Detect which cell encompasses the target text, then output its (x, y) center coordinate. 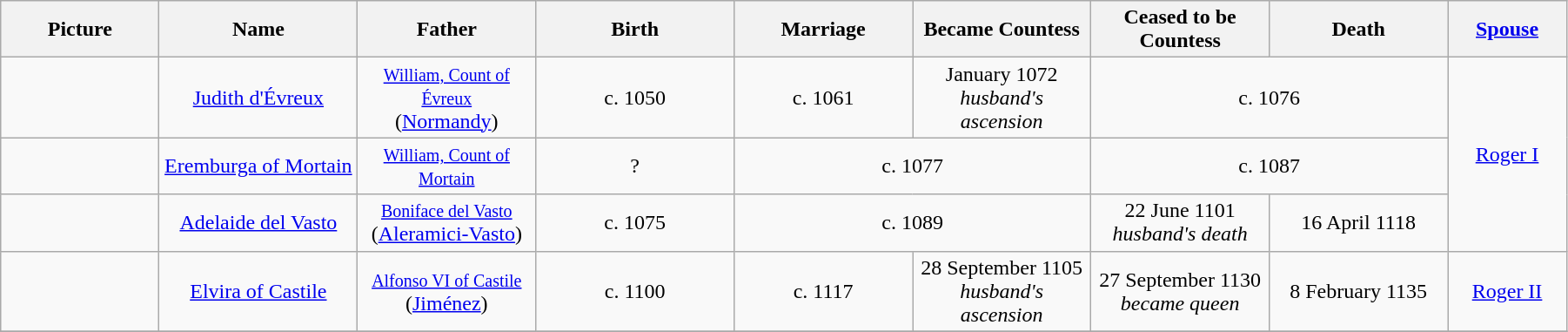
Alfonso VI of Castile(Jiménez) (447, 291)
c. 1050 (635, 98)
Roger I (1507, 154)
28 September 1105husband's ascension (1002, 291)
Judith d'Évreux (258, 98)
c. 1089 (913, 223)
Elvira of Castile (258, 291)
January 1072husband's ascension (1002, 98)
8 February 1135 (1359, 291)
Eremburga of Mortain (258, 166)
Father (447, 30)
Birth (635, 30)
c. 1077 (913, 166)
27 September 1130became queen (1180, 291)
Became Countess (1002, 30)
c. 1117 (823, 291)
Spouse (1507, 30)
c. 1076 (1270, 98)
c. 1075 (635, 223)
Adelaide del Vasto (258, 223)
William, Count of Évreux(Normandy) (447, 98)
c. 1087 (1270, 166)
Boniface del Vasto(Aleramici-Vasto) (447, 223)
c. 1061 (823, 98)
Death (1359, 30)
Roger II (1507, 291)
Marriage (823, 30)
William, Count of Mortain (447, 166)
Ceased to be Countess (1180, 30)
Name (258, 30)
22 June 1101husband's death (1180, 223)
c. 1100 (635, 291)
? (635, 166)
Picture (80, 30)
16 April 1118 (1359, 223)
